Search for the cell housing the specified text and yield its [X, Y] center coordinate. 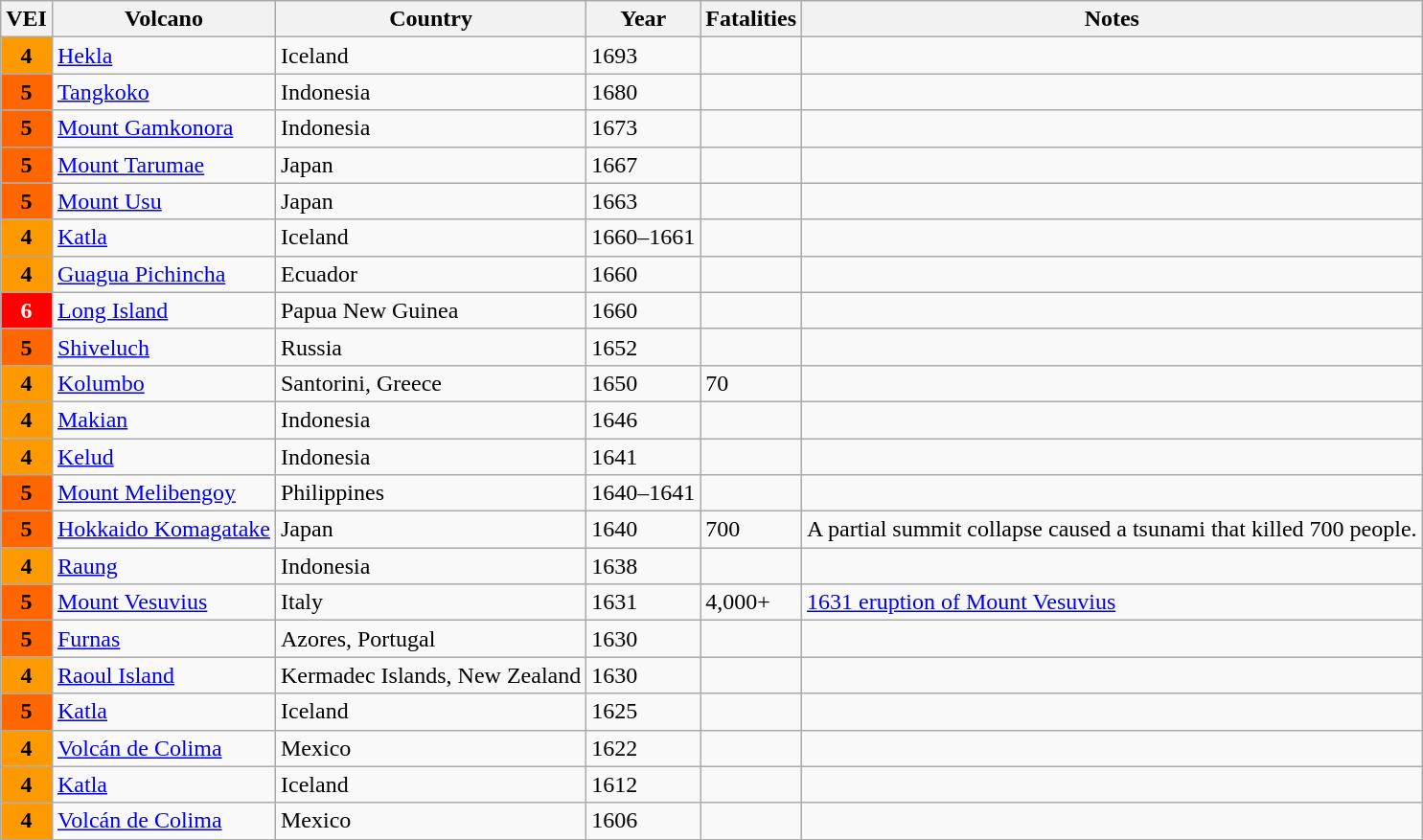
Mount Gamkonora [163, 128]
Hokkaido Komagatake [163, 530]
1660–1661 [644, 238]
1631 eruption of Mount Vesuvius [1113, 602]
1650 [644, 383]
Furnas [163, 639]
Santorini, Greece [430, 383]
1606 [644, 821]
Mount Tarumae [163, 165]
Tangkoko [163, 92]
Notes [1113, 19]
Russia [430, 347]
70 [751, 383]
1625 [644, 712]
Kermadec Islands, New Zealand [430, 675]
1612 [644, 784]
Year [644, 19]
1693 [644, 56]
1638 [644, 566]
Shiveluch [163, 347]
Fatalities [751, 19]
Long Island [163, 310]
1641 [644, 457]
Azores, Portugal [430, 639]
Philippines [430, 493]
Hekla [163, 56]
1622 [644, 748]
1663 [644, 201]
Volcano [163, 19]
4,000+ [751, 602]
Papua New Guinea [430, 310]
6 [27, 310]
Raung [163, 566]
1631 [644, 602]
1640 [644, 530]
VEI [27, 19]
Mount Usu [163, 201]
Raoul Island [163, 675]
Ecuador [430, 274]
A partial summit collapse caused a tsunami that killed 700 people. [1113, 530]
Mount Vesuvius [163, 602]
Makian [163, 420]
Kolumbo [163, 383]
1667 [644, 165]
1646 [644, 420]
Country [430, 19]
700 [751, 530]
1673 [644, 128]
Italy [430, 602]
1680 [644, 92]
Guagua Pichincha [163, 274]
1640–1641 [644, 493]
Kelud [163, 457]
Mount Melibengoy [163, 493]
1652 [644, 347]
